Scan for the cell matching the given text and deliver its [X, Y] coordinate at center. 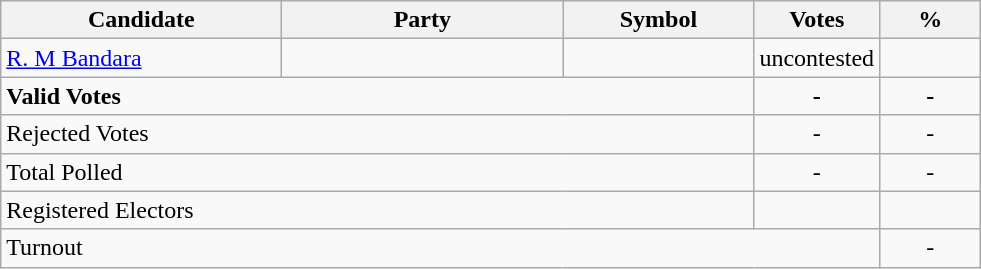
Total Polled [378, 172]
Candidate [142, 20]
Rejected Votes [378, 134]
Registered Electors [378, 210]
Party [422, 20]
Votes [817, 20]
uncontested [817, 58]
Symbol [658, 20]
Valid Votes [378, 96]
R. M Bandara [142, 58]
Turnout [440, 248]
% [930, 20]
